Capture the cell that displays the provided text and extract its (x, y) central coordinate. 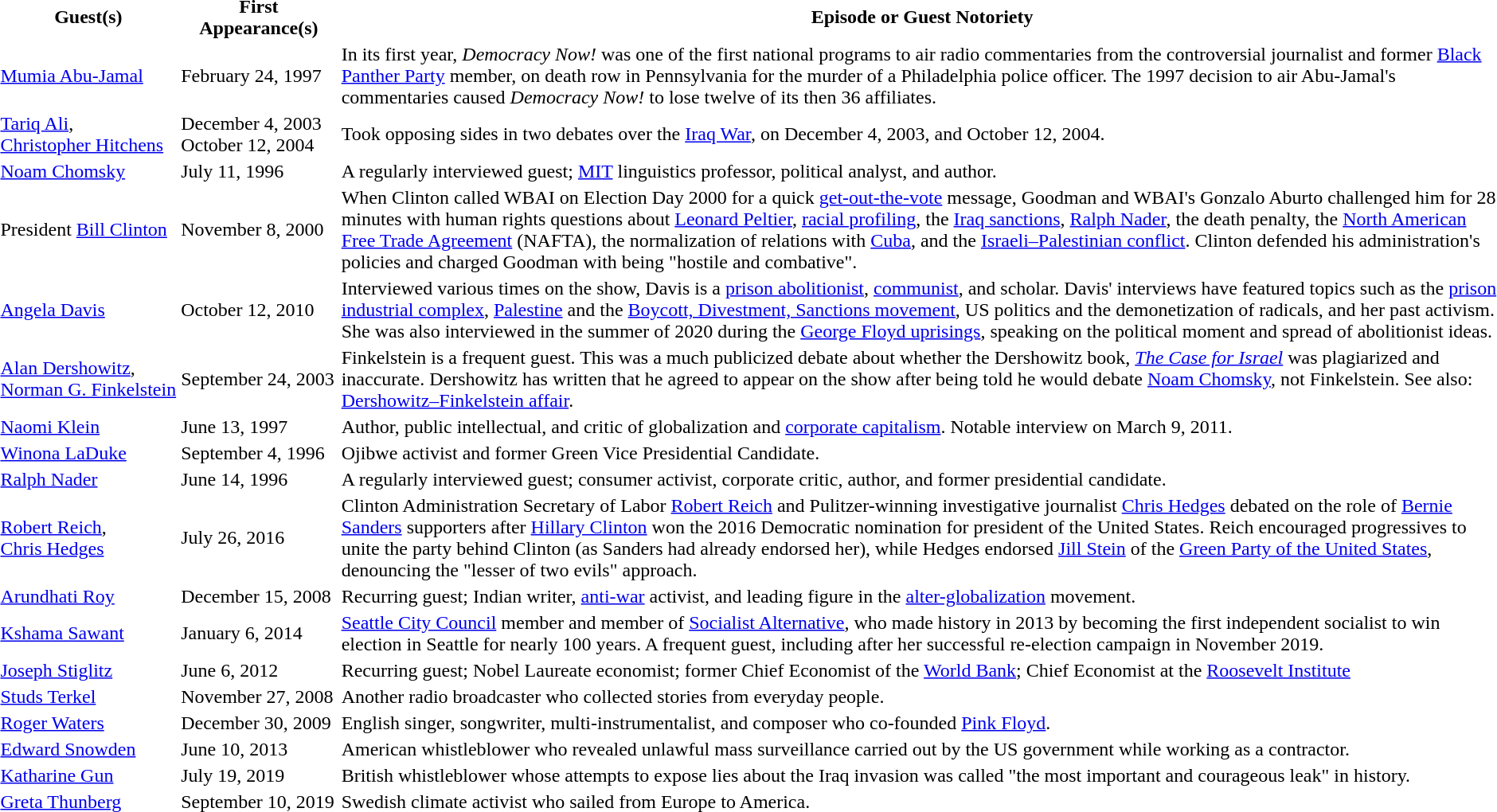
July 19, 2019 (260, 775)
December 4, 2003October 12, 2004 (260, 134)
November 8, 2000 (260, 229)
December 30, 2009 (260, 723)
December 15, 2008 (260, 596)
June 10, 2013 (260, 749)
June 13, 1997 (260, 427)
July 26, 2016 (260, 538)
September 4, 1996 (260, 453)
November 27, 2008 (260, 697)
October 12, 2010 (260, 310)
January 6, 2014 (260, 634)
July 11, 1996 (260, 171)
June 14, 1996 (260, 479)
February 24, 1997 (260, 76)
September 24, 2003 (260, 379)
June 6, 2012 (260, 670)
